Output the (x, y) coordinate of the center of the cell containing the given text.  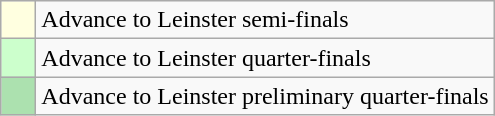
Advance to Leinster semi-finals (265, 20)
Advance to Leinster preliminary quarter-finals (265, 96)
Advance to Leinster quarter-finals (265, 58)
